Identify which cell holds the provided text, then report its (X, Y) central coordinate. 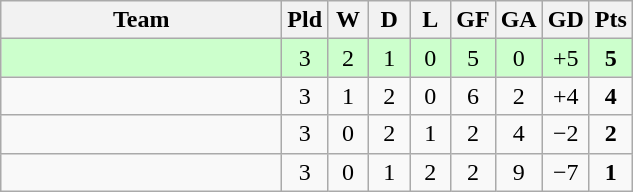
+4 (566, 96)
Team (142, 20)
GA (518, 20)
6 (473, 96)
GD (566, 20)
Pts (610, 20)
L (430, 20)
+5 (566, 58)
D (390, 20)
Pld (305, 20)
GF (473, 20)
−7 (566, 172)
W (348, 20)
9 (518, 172)
−2 (566, 134)
